Pinpoint the cell where the given text exists, returning its (x, y) midpoint coordinate. 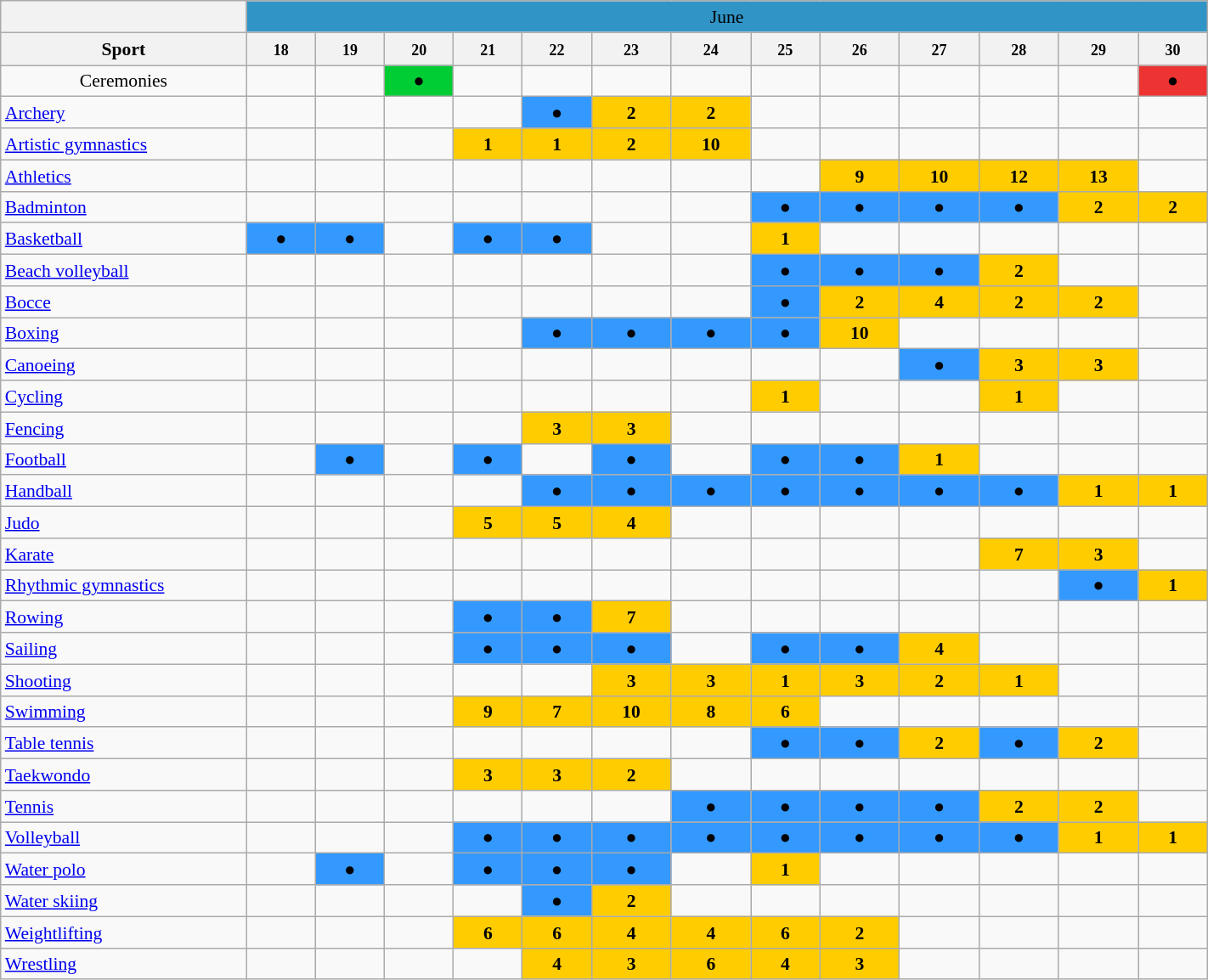
Shooting (124, 679)
13 (1098, 175)
Cycling (124, 396)
Archery (124, 112)
Badminton (124, 207)
Swimming (124, 712)
Water skiing (124, 900)
30 (1172, 49)
Athletics (124, 175)
Volleyball (124, 837)
Karate (124, 554)
21 (488, 49)
Wrestling (124, 963)
Weightlifting (124, 932)
25 (785, 49)
Rhythmic gymnastics (124, 584)
Sailing (124, 649)
Basketball (124, 238)
Football (124, 459)
29 (1098, 49)
19 (350, 49)
26 (860, 49)
Beach volleyball (124, 270)
20 (420, 49)
Judo (124, 521)
24 (711, 49)
27 (940, 49)
Handball (124, 491)
18 (280, 49)
Taekwondo (124, 774)
Water polo (124, 870)
June (727, 17)
Artistic gymnastics (124, 144)
22 (557, 49)
12 (1019, 175)
Tennis (124, 805)
Sport (124, 49)
Boxing (124, 333)
Table tennis (124, 742)
Ceremonies (124, 80)
Fencing (124, 428)
23 (631, 49)
Bocce (124, 301)
8 (711, 712)
Rowing (124, 617)
Canoeing (124, 365)
28 (1019, 49)
